Pinpoint the cell where the given text exists, returning its [X, Y] midpoint coordinate. 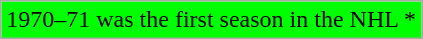
1970–71 was the first season in the NHL * [212, 20]
